Output the [x, y] coordinate of the center of the cell containing the given text.  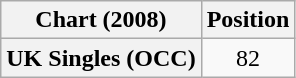
Position [248, 20]
82 [248, 58]
UK Singles (OCC) [101, 58]
Chart (2008) [101, 20]
